Provide the [X, Y] coordinate of the cell's center where the given text is located.  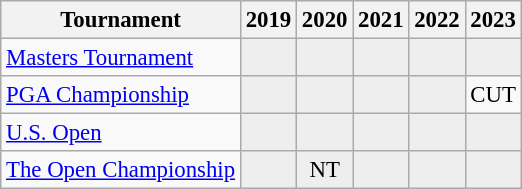
Masters Tournament [121, 58]
CUT [493, 95]
2023 [493, 20]
2021 [381, 20]
Tournament [121, 20]
PGA Championship [121, 95]
The Open Championship [121, 170]
2019 [268, 20]
U.S. Open [121, 133]
2022 [437, 20]
2020 [325, 20]
NT [325, 170]
